Return the (X, Y) coordinate for the center point of the cell that contains the specified text.  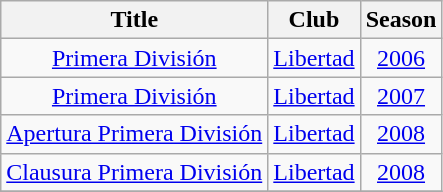
Season (401, 20)
2007 (401, 96)
Clausura Primera División (134, 172)
Apertura Primera División (134, 134)
Title (134, 20)
Club (314, 20)
2006 (401, 58)
